Determine the (x, y) coordinate at the center of the cell enclosing the given text.  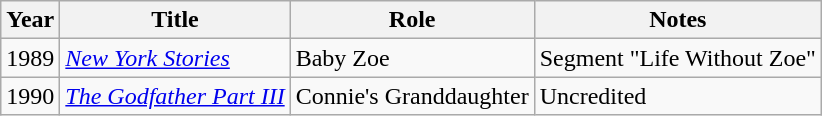
The Godfather Part III (175, 96)
1990 (30, 96)
Title (175, 20)
1989 (30, 58)
Role (412, 20)
Connie's Granddaughter (412, 96)
Segment "Life Without Zoe" (678, 58)
Baby Zoe (412, 58)
Notes (678, 20)
Uncredited (678, 96)
New York Stories (175, 58)
Year (30, 20)
